Determine the [x, y] coordinate at the center of the cell enclosing the given text.  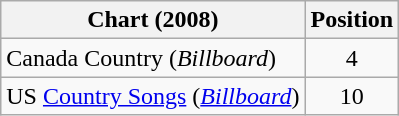
4 [352, 58]
10 [352, 96]
Position [352, 20]
US Country Songs (Billboard) [153, 96]
Chart (2008) [153, 20]
Canada Country (Billboard) [153, 58]
